Capture the cell that displays the provided text and extract its [X, Y] central coordinate. 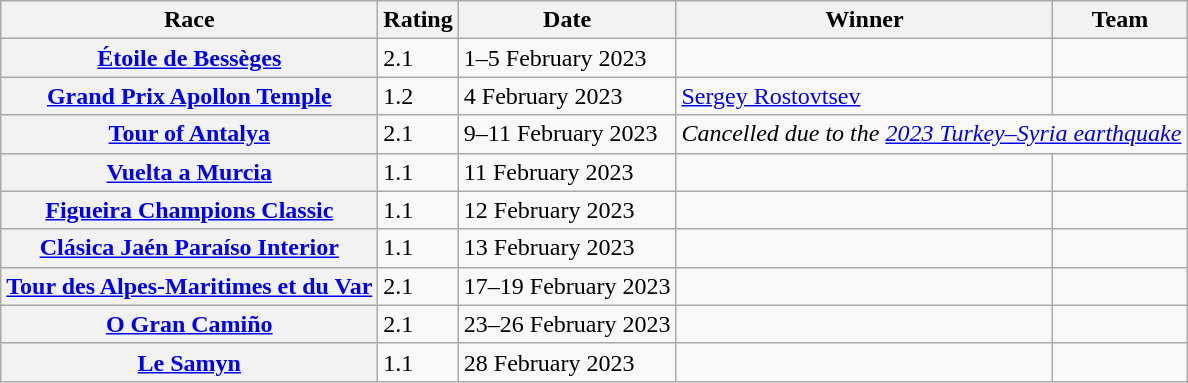
28 February 2023 [567, 362]
Tour des Alpes-Maritimes et du Var [190, 286]
Le Samyn [190, 362]
Figueira Champions Classic [190, 210]
17–19 February 2023 [567, 286]
4 February 2023 [567, 96]
Winner [864, 20]
Sergey Rostovtsev [864, 96]
9–11 February 2023 [567, 134]
Rating [418, 20]
Tour of Antalya [190, 134]
1.2 [418, 96]
12 February 2023 [567, 210]
Clásica Jaén Paraíso Interior [190, 248]
Race [190, 20]
O Gran Camiño [190, 324]
1–5 February 2023 [567, 58]
Étoile de Bessèges [190, 58]
23–26 February 2023 [567, 324]
Team [1120, 20]
Vuelta a Murcia [190, 172]
Date [567, 20]
Grand Prix Apollon Temple [190, 96]
13 February 2023 [567, 248]
Cancelled due to the 2023 Turkey–Syria earthquake [932, 134]
11 February 2023 [567, 172]
